For the text-containing cell, return its midpoint in (x, y) coordinate format. 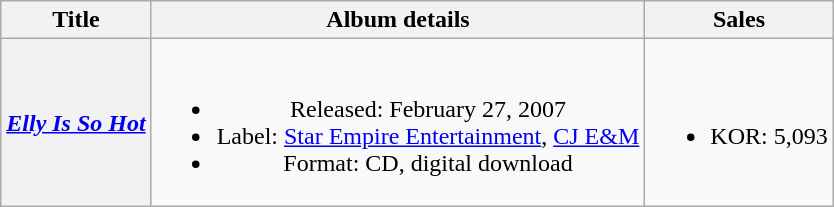
KOR: 5,093 (739, 122)
Released: February 27, 2007Label: Star Empire Entertainment, CJ E&MFormat: CD, digital download (398, 122)
Album details (398, 20)
Title (76, 20)
Sales (739, 20)
Elly Is So Hot (76, 122)
